Pinpoint the cell where the given text exists, returning its (x, y) midpoint coordinate. 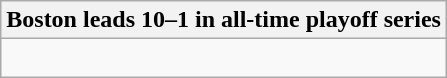
Boston leads 10–1 in all-time playoff series (224, 20)
